Pinpoint the cell where the given text exists, returning its [X, Y] midpoint coordinate. 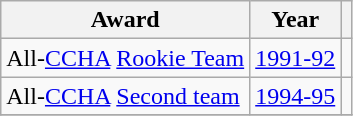
Award [126, 20]
All-CCHA Second team [126, 96]
1991-92 [296, 58]
Year [296, 20]
All-CCHA Rookie Team [126, 58]
1994-95 [296, 96]
